Detect which cell encompasses the target text, then output its (X, Y) center coordinate. 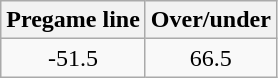
Pregame line (74, 20)
-51.5 (74, 58)
66.5 (210, 58)
Over/under (210, 20)
